Provide the [x, y] coordinate of the cell's center where the given text is located.  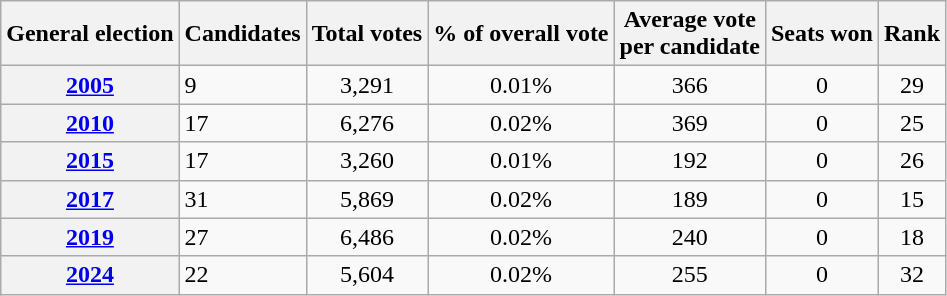
240 [690, 237]
189 [690, 199]
General election [90, 34]
5,604 [367, 275]
Total votes [367, 34]
6,486 [367, 237]
369 [690, 123]
26 [912, 161]
Average voteper candidate [690, 34]
2015 [90, 161]
15 [912, 199]
27 [242, 237]
2005 [90, 85]
9 [242, 85]
192 [690, 161]
Rank [912, 34]
18 [912, 237]
25 [912, 123]
2019 [90, 237]
2017 [90, 199]
5,869 [367, 199]
Candidates [242, 34]
Seats won [822, 34]
6,276 [367, 123]
29 [912, 85]
% of overall vote [521, 34]
2010 [90, 123]
22 [242, 275]
32 [912, 275]
366 [690, 85]
3,260 [367, 161]
255 [690, 275]
31 [242, 199]
2024 [90, 275]
3,291 [367, 85]
